Search for the cell housing the specified text and yield its [x, y] center coordinate. 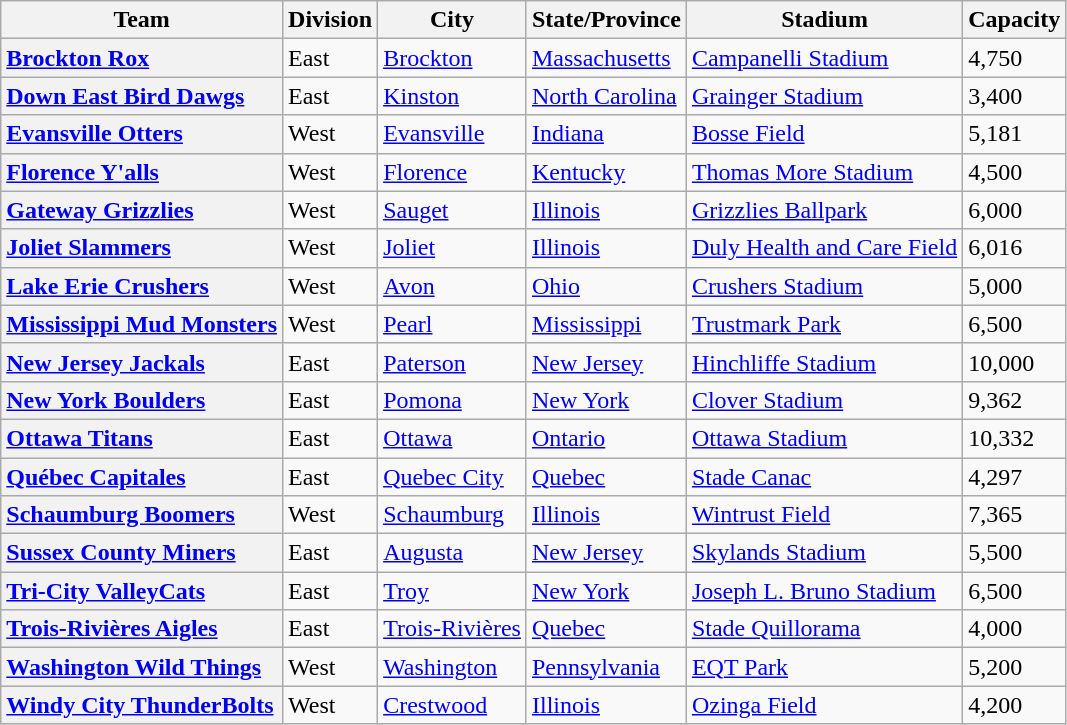
Indiana [606, 134]
City [452, 20]
Troy [452, 591]
5,000 [1014, 286]
Joliet Slammers [142, 248]
Tri-City ValleyCats [142, 591]
Massachusetts [606, 58]
10,000 [1014, 362]
Thomas More Stadium [824, 172]
Joseph L. Bruno Stadium [824, 591]
4,000 [1014, 629]
5,181 [1014, 134]
Pomona [452, 400]
10,332 [1014, 438]
Grainger Stadium [824, 96]
Ottawa Stadium [824, 438]
Kinston [452, 96]
North Carolina [606, 96]
Brockton [452, 58]
Ottawa Titans [142, 438]
New Jersey Jackals [142, 362]
Stade Quillorama [824, 629]
Gateway Grizzlies [142, 210]
4,500 [1014, 172]
Schaumburg [452, 515]
Duly Health and Care Field [824, 248]
EQT Park [824, 667]
New York Boulders [142, 400]
Down East Bird Dawgs [142, 96]
Schaumburg Boomers [142, 515]
State/Province [606, 20]
Washington [452, 667]
Pearl [452, 324]
Augusta [452, 553]
Avon [452, 286]
3,400 [1014, 96]
Stade Canac [824, 477]
Trois-Rivières [452, 629]
Joliet [452, 248]
Trois-Rivières Aigles [142, 629]
Lake Erie Crushers [142, 286]
Sussex County Miners [142, 553]
Team [142, 20]
Ozinga Field [824, 705]
Bosse Field [824, 134]
Pennsylvania [606, 667]
Campanelli Stadium [824, 58]
Florence Y'alls [142, 172]
Kentucky [606, 172]
Florence [452, 172]
4,750 [1014, 58]
Trustmark Park [824, 324]
Québec Capitales [142, 477]
9,362 [1014, 400]
Stadium [824, 20]
4,200 [1014, 705]
Sauget [452, 210]
5,200 [1014, 667]
Clover Stadium [824, 400]
Quebec City [452, 477]
Ontario [606, 438]
Paterson [452, 362]
Brockton Rox [142, 58]
Washington Wild Things [142, 667]
Division [330, 20]
Evansville Otters [142, 134]
Wintrust Field [824, 515]
6,016 [1014, 248]
6,000 [1014, 210]
Skylands Stadium [824, 553]
Hinchliffe Stadium [824, 362]
Mississippi [606, 324]
Crushers Stadium [824, 286]
Crestwood [452, 705]
4,297 [1014, 477]
Ottawa [452, 438]
Windy City ThunderBolts [142, 705]
Evansville [452, 134]
Grizzlies Ballpark [824, 210]
Ohio [606, 286]
7,365 [1014, 515]
Capacity [1014, 20]
5,500 [1014, 553]
Mississippi Mud Monsters [142, 324]
